Capture the cell that displays the provided text and extract its [x, y] central coordinate. 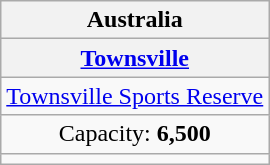
Townsville Sports Reserve [135, 96]
Townsville [135, 58]
Capacity: 6,500 [135, 134]
Australia [135, 20]
